Scan for the cell matching the given text and deliver its [X, Y] coordinate at center. 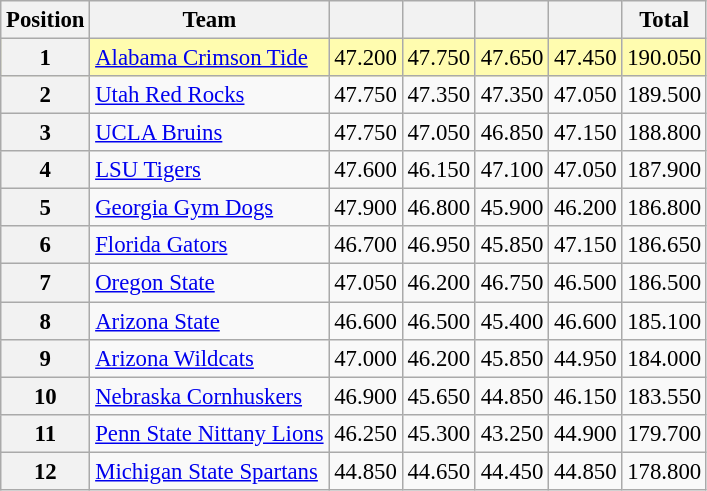
45.650 [438, 396]
47.000 [366, 358]
Utah Red Rocks [210, 95]
178.800 [664, 471]
186.650 [664, 245]
47.200 [366, 58]
190.050 [664, 58]
46.950 [438, 245]
44.650 [438, 471]
Arizona State [210, 321]
185.100 [664, 321]
46.850 [512, 133]
LSU Tigers [210, 170]
Georgia Gym Dogs [210, 208]
47.450 [586, 58]
46.250 [366, 433]
188.800 [664, 133]
7 [46, 283]
183.550 [664, 396]
44.900 [586, 433]
179.700 [664, 433]
Michigan State Spartans [210, 471]
186.800 [664, 208]
Position [46, 20]
9 [46, 358]
10 [46, 396]
8 [46, 321]
11 [46, 433]
189.500 [664, 95]
Total [664, 20]
2 [46, 95]
186.500 [664, 283]
4 [46, 170]
Penn State Nittany Lions [210, 433]
47.100 [512, 170]
Nebraska Cornhuskers [210, 396]
46.750 [512, 283]
Alabama Crimson Tide [210, 58]
184.000 [664, 358]
46.800 [438, 208]
45.300 [438, 433]
187.900 [664, 170]
Arizona Wildcats [210, 358]
Team [210, 20]
1 [46, 58]
6 [46, 245]
5 [46, 208]
44.950 [586, 358]
47.650 [512, 58]
UCLA Bruins [210, 133]
46.900 [366, 396]
43.250 [512, 433]
12 [46, 471]
47.900 [366, 208]
Oregon State [210, 283]
44.450 [512, 471]
47.600 [366, 170]
Florida Gators [210, 245]
3 [46, 133]
45.400 [512, 321]
46.700 [366, 245]
45.900 [512, 208]
